Find where the given text appears and provide that cell's center as [X, Y] coordinate. 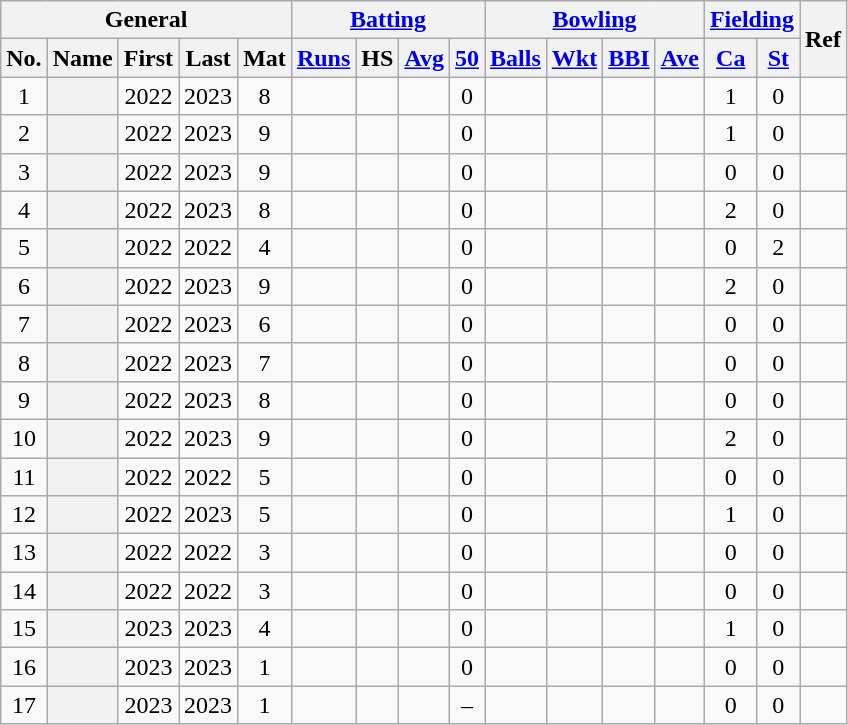
50 [466, 58]
Balls [516, 58]
HS [378, 58]
BBI [629, 58]
– [466, 705]
Fielding [752, 20]
13 [24, 553]
First [148, 58]
Runs [323, 58]
General [146, 20]
10 [24, 438]
12 [24, 515]
Ave [680, 58]
16 [24, 667]
St [778, 58]
Mat [265, 58]
Ref [824, 39]
No. [24, 58]
Ca [730, 58]
17 [24, 705]
11 [24, 477]
Last [208, 58]
Bowling [595, 20]
Batting [388, 20]
Name [82, 58]
Wkt [574, 58]
Avg [424, 58]
14 [24, 591]
15 [24, 629]
